Determine the (X, Y) coordinate at the center of the cell enclosing the given text.  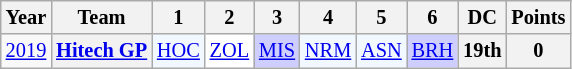
Year (26, 17)
19th (482, 51)
4 (328, 17)
HOC (178, 51)
5 (381, 17)
6 (433, 17)
Hitech GP (102, 51)
MIS (277, 51)
2 (230, 17)
3 (277, 17)
0 (538, 51)
Points (538, 17)
ZOL (230, 51)
NRM (328, 51)
2019 (26, 51)
BRH (433, 51)
1 (178, 17)
Team (102, 17)
DC (482, 17)
ASN (381, 51)
